Provide the (x, y) coordinate of the cell's center where the given text is located.  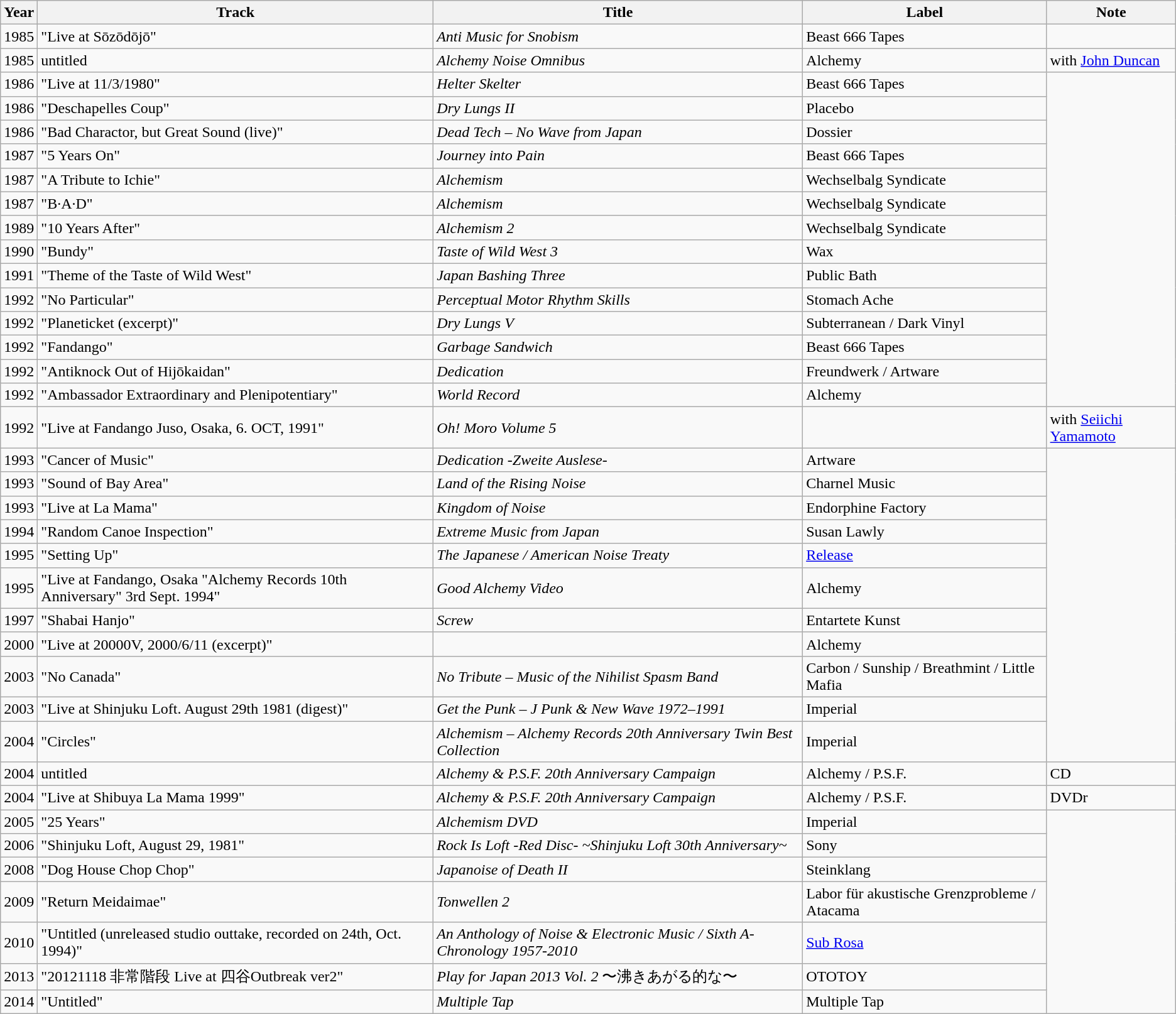
"Shinjuku Loft, August 29, 1981" (236, 846)
Alchemism DVD (618, 822)
An Anthology of Noise & Electronic Music / Sixth A-Chronology 1957-2010 (618, 942)
Sony (925, 846)
Journey into Pain (618, 156)
Taste of Wild West 3 (618, 251)
1994 (19, 532)
Tonwellen 2 (618, 902)
Dead Tech – No Wave from Japan (618, 132)
Placebo (925, 108)
Dedication -Zweite Auslese- (618, 460)
"Deschapelles Coup" (236, 108)
Wax (925, 251)
Charnel Music (925, 484)
"5 Years On" (236, 156)
CD (1111, 774)
Get the Punk – J Punk & New Wave 1972–1991 (618, 709)
2013 (19, 976)
2005 (19, 822)
"Random Canoe Inspection" (236, 532)
Sub Rosa (925, 942)
"20121118 非常階段 Live at 四谷Outbreak ver2" (236, 976)
"Bad Charactor, but Great Sound (live)" (236, 132)
Play for Japan 2013 Vol. 2 〜沸きあがる的な〜 (618, 976)
Freundwerk / Artware (925, 371)
"Cancer of Music" (236, 460)
Labor für akustische Grenzprobleme / Atacama (925, 902)
"Setting Up" (236, 555)
Carbon / Sunship / Breathmint / Little Mafia (925, 676)
Anti Music for Snobism (618, 36)
"Antiknock Out of Hijōkaidan" (236, 371)
"Planeticket (excerpt)" (236, 324)
Good Alchemy Video (618, 588)
World Record (618, 395)
Land of the Rising Noise (618, 484)
"Live at Shibuya La Mama 1999" (236, 798)
Subterranean / Dark Vinyl (925, 324)
2010 (19, 942)
Note (1111, 13)
Steinklang (925, 870)
"Ambassador Extraordinary and Plenipotentiary" (236, 395)
"Sound of Bay Area" (236, 484)
"Live at 11/3/1980" (236, 84)
"Live at La Mama" (236, 508)
"Untitled (unreleased studio outtake, recorded on 24th, Oct. 1994)" (236, 942)
2000 (19, 644)
"Live at Shinjuku Loft. August 29th 1981 (digest)" (236, 709)
"Live at 20000V, 2000/6/11 (excerpt)" (236, 644)
Helter Skelter (618, 84)
1991 (19, 275)
Dedication (618, 371)
"Return Meidaimae" (236, 902)
Japanoise of Death II (618, 870)
2006 (19, 846)
Susan Lawly (925, 532)
Entartete Kunst (925, 620)
"Live at Fandango Juso, Osaka, 6. OCT, 1991" (236, 427)
Dry Lungs II (618, 108)
2009 (19, 902)
Garbage Sandwich (618, 347)
"A Tribute to Ichie" (236, 180)
Screw (618, 620)
2014 (19, 1002)
"No Particular" (236, 300)
"B·A·D" (236, 204)
"10 Years After" (236, 227)
with Seiichi Yamamoto (1111, 427)
Year (19, 13)
Stomach Ache (925, 300)
2008 (19, 870)
"Shabai Hanjo" (236, 620)
Alchemism – Alchemy Records 20th Anniversary Twin Best Collection (618, 741)
Artware (925, 460)
"Dog House Chop Chop" (236, 870)
"Circles" (236, 741)
Dry Lungs V (618, 324)
Label (925, 13)
Extreme Music from Japan (618, 532)
"Fandango" (236, 347)
"No Canada" (236, 676)
Alchemism 2 (618, 227)
"Live at Sōzōdōjō" (236, 36)
Public Bath (925, 275)
Perceptual Motor Rhythm Skills (618, 300)
Oh! Moro Volume 5 (618, 427)
Rock Is Loft -Red Disc- ~Shinjuku Loft 30th Anniversary~ (618, 846)
The Japanese / American Noise Treaty (618, 555)
"25 Years" (236, 822)
Dossier (925, 132)
1990 (19, 251)
1989 (19, 227)
Endorphine Factory (925, 508)
Release (925, 555)
with John Duncan (1111, 60)
DVDr (1111, 798)
"Theme of the Taste of Wild West" (236, 275)
"Live at Fandango, Osaka "Alchemy Records 10th Anniversary" 3rd Sept. 1994" (236, 588)
OTOTOY (925, 976)
Kingdom of Noise (618, 508)
1997 (19, 620)
"Bundy" (236, 251)
No Tribute – Music of the Nihilist Spasm Band (618, 676)
Japan Bashing Three (618, 275)
Alchemy Noise Omnibus (618, 60)
Title (618, 13)
Track (236, 13)
"Untitled" (236, 1002)
